For the text-containing cell, return its midpoint in [x, y] coordinate format. 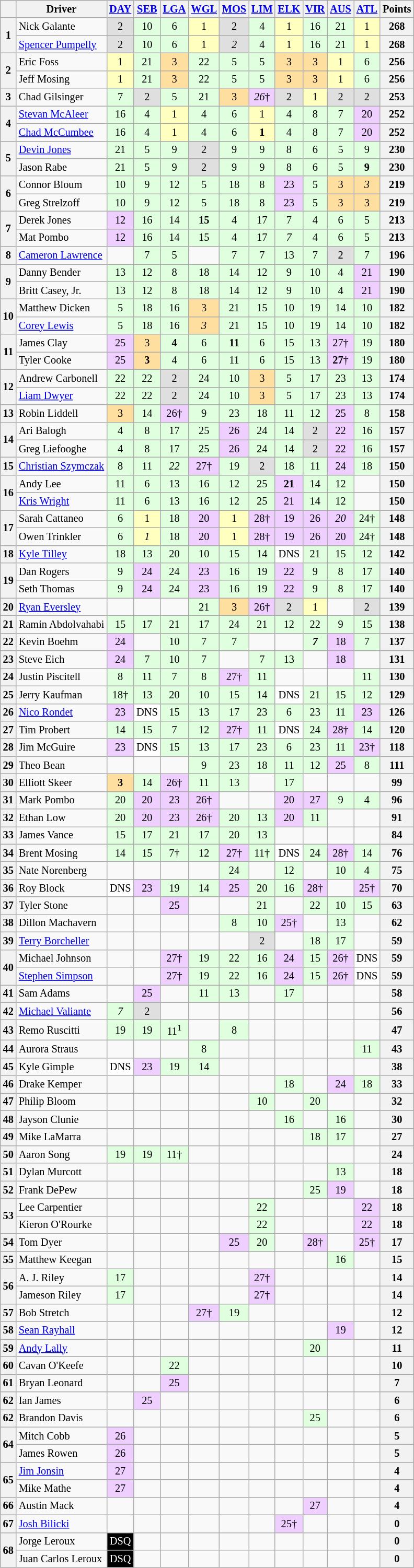
Matthew Dicken [62, 308]
Elliott Skeer [62, 782]
Andy Lee [62, 484]
Sean Rayhall [62, 1330]
Ari Balogh [62, 431]
Kieron O'Rourke [62, 1225]
76 [397, 853]
SEB [147, 9]
Bryan Leonard [62, 1383]
Dillon Machavern [62, 923]
44 [8, 1049]
91 [397, 818]
Dan Rogers [62, 571]
Bob Stretch [62, 1313]
Britt Casey, Jr. [62, 290]
70 [397, 888]
Kyle Tilley [62, 554]
Tom Dyer [62, 1243]
Tyler Cooke [62, 360]
Sam Adams [62, 993]
Stevan McAleer [62, 114]
Driver [62, 9]
46 [8, 1084]
Kyle Gimple [62, 1067]
Ethan Low [62, 818]
Kevin Boehm [62, 642]
Robin Liddell [62, 413]
LGA [175, 9]
Liam Dwyer [62, 396]
196 [397, 255]
40 [8, 967]
Mark Pombo [62, 800]
Ramin Abdolvahabi [62, 624]
Connor Bloum [62, 185]
Greg Strelzoff [62, 203]
51 [8, 1172]
57 [8, 1313]
Theo Bean [62, 765]
Juan Carlos Leroux [62, 1559]
James Vance [62, 835]
Greg Liefooghe [62, 449]
120 [397, 730]
54 [8, 1243]
Terry Borcheller [62, 941]
Justin Piscitell [62, 677]
Devin Jones [62, 150]
LIM [262, 9]
Chad Gilsinger [62, 97]
Sarah Cattaneo [62, 519]
64 [8, 1445]
61 [8, 1383]
118 [397, 747]
84 [397, 835]
Seth Thomas [62, 589]
Roy Block [62, 888]
Frank DePew [62, 1190]
Jim McGuire [62, 747]
Andrew Carbonell [62, 378]
Christian Szymczak [62, 466]
139 [397, 607]
Spencer Pumpelly [62, 44]
Michael Valiante [62, 1011]
Aaron Song [62, 1154]
7† [175, 853]
55 [8, 1260]
Ryan Eversley [62, 607]
ELK [289, 9]
Brandon Davis [62, 1418]
Tim Probert [62, 730]
WGL [204, 9]
Jameson Riley [62, 1295]
Stephen Simpson [62, 976]
ATL [367, 9]
Derek Jones [62, 220]
Cameron Lawrence [62, 255]
Jayson Clunie [62, 1119]
Mat Pombo [62, 238]
75 [397, 871]
67 [8, 1524]
Danny Bender [62, 273]
Lee Carpentier [62, 1207]
Michael Johnson [62, 958]
Mitch Cobb [62, 1436]
Philip Bloom [62, 1102]
99 [397, 782]
35 [8, 871]
Drake Kemper [62, 1084]
126 [397, 712]
VIR [315, 9]
36 [8, 888]
45 [8, 1067]
Steve Eich [62, 660]
68 [8, 1550]
39 [8, 941]
Points [397, 9]
Jim Jonsin [62, 1471]
MOS [234, 9]
50 [8, 1154]
29 [8, 765]
Nick Galante [62, 27]
James Clay [62, 343]
A. J. Riley [62, 1278]
130 [397, 677]
131 [397, 660]
37 [8, 906]
AUS [340, 9]
Brent Mosing [62, 853]
Aurora Straus [62, 1049]
49 [8, 1137]
Mike Mathe [62, 1489]
Chad McCumbee [62, 132]
53 [8, 1216]
129 [397, 695]
Jeff Mosing [62, 79]
41 [8, 993]
65 [8, 1479]
Nate Norenberg [62, 871]
142 [397, 554]
Jerry Kaufman [62, 695]
253 [397, 97]
Dylan Murcott [62, 1172]
Cavan O'Keefe [62, 1365]
23† [367, 747]
Andy Lally [62, 1348]
DAY [120, 9]
Kris Wright [62, 501]
48 [8, 1119]
28 [8, 747]
31 [8, 800]
Austin Mack [62, 1506]
34 [8, 853]
63 [397, 906]
Tyler Stone [62, 906]
James Rowen [62, 1453]
96 [397, 800]
Mike LaMarra [62, 1137]
Corey Lewis [62, 325]
Remo Ruscitti [62, 1030]
Jorge Leroux [62, 1541]
60 [8, 1365]
Jason Rabe [62, 167]
137 [397, 642]
Matthew Keegan [62, 1260]
18† [120, 695]
Josh Bilicki [62, 1524]
66 [8, 1506]
Nico Rondet [62, 712]
Ian James [62, 1400]
138 [397, 624]
Eric Foss [62, 62]
Owen Trinkler [62, 536]
42 [8, 1011]
52 [8, 1190]
158 [397, 413]
